Provide the [X, Y] coordinate of the cell's center where the given text is located.  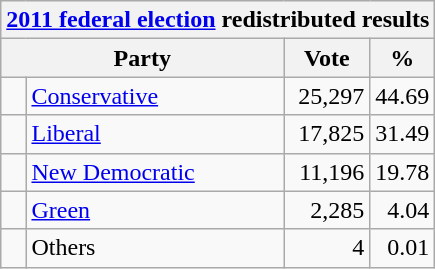
11,196 [327, 172]
44.69 [402, 96]
17,825 [327, 134]
Others [155, 248]
2,285 [327, 210]
4.04 [402, 210]
Green [155, 210]
% [402, 58]
25,297 [327, 96]
2011 federal election redistributed results [218, 20]
0.01 [402, 248]
New Democratic [155, 172]
Party [142, 58]
Vote [327, 58]
4 [327, 248]
Conservative [155, 96]
19.78 [402, 172]
31.49 [402, 134]
Liberal [155, 134]
